Capture the cell that displays the provided text and extract its (X, Y) central coordinate. 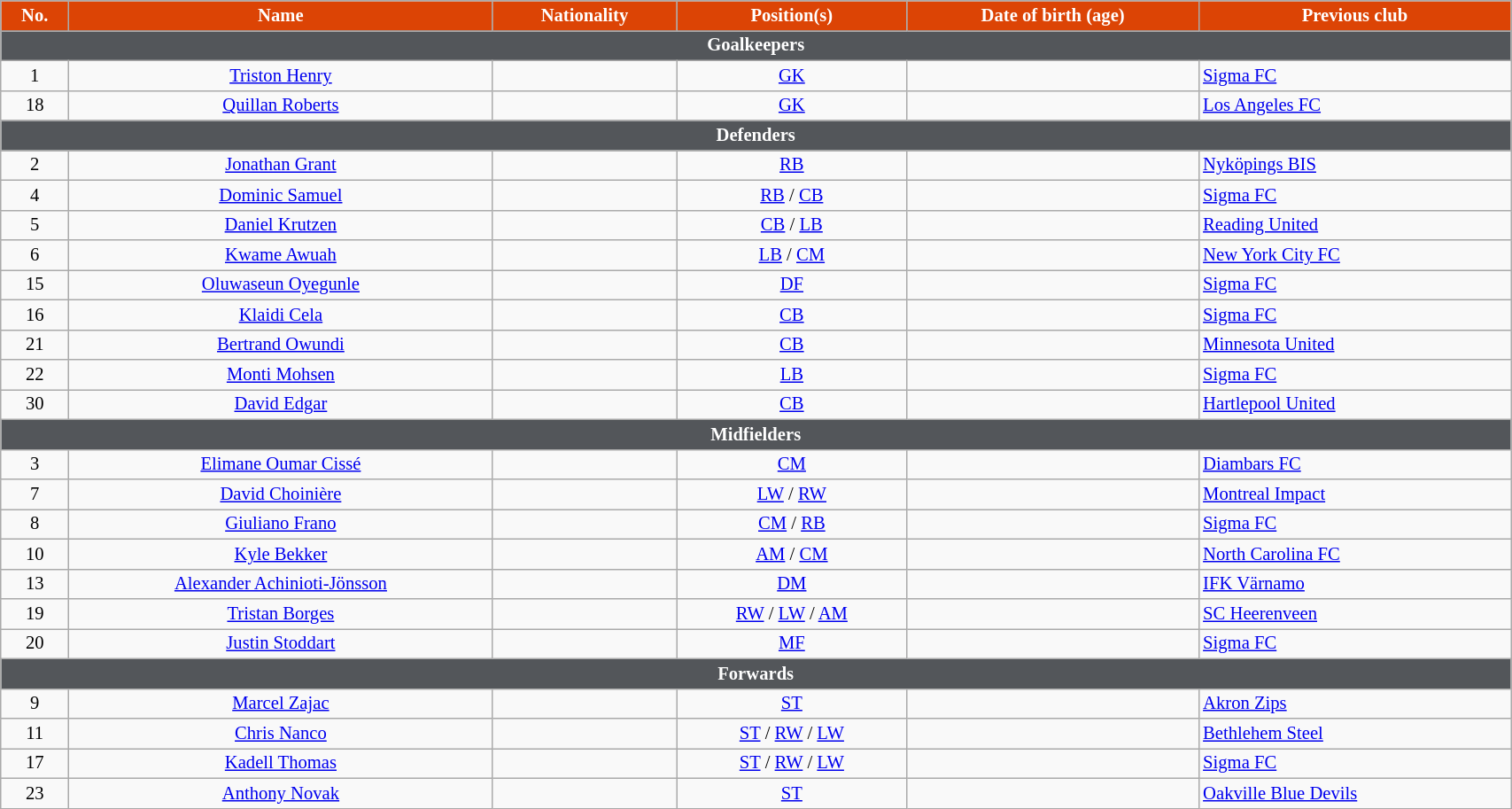
Nationality (585, 15)
Defenders (756, 136)
22 (35, 375)
19 (35, 614)
Previous club (1354, 15)
16 (35, 315)
Oluwaseun Oyegunle (282, 284)
Marcel Zajac (282, 704)
North Carolina FC (1354, 554)
Midfielders (756, 434)
Reading United (1354, 225)
CM (792, 464)
Forwards (756, 673)
DF (792, 284)
Alexander Achinioti-Jönsson (282, 584)
1 (35, 75)
Los Angeles FC (1354, 105)
Name (282, 15)
LB / CM (792, 254)
No. (35, 15)
MF (792, 643)
RB / CB (792, 195)
18 (35, 105)
Goalkeepers (756, 45)
CM / RB (792, 524)
David Edgar (282, 404)
8 (35, 524)
Bertrand Owundi (282, 345)
Diambars FC (1354, 464)
Akron Zips (1354, 704)
2 (35, 165)
21 (35, 345)
23 (35, 793)
20 (35, 643)
Kadell Thomas (282, 763)
11 (35, 733)
5 (35, 225)
New York City FC (1354, 254)
17 (35, 763)
Monti Mohsen (282, 375)
SC Heerenveen (1354, 614)
7 (35, 494)
LB (792, 375)
3 (35, 464)
Chris Nanco (282, 733)
Nyköpings BIS (1354, 165)
Dominic Samuel (282, 195)
CB / LB (792, 225)
IFK Värnamo (1354, 584)
Hartlepool United (1354, 404)
RB (792, 165)
Quillan Roberts (282, 105)
Justin Stoddart (282, 643)
Kyle Bekker (282, 554)
10 (35, 554)
Klaidi Cela (282, 315)
13 (35, 584)
Daniel Krutzen (282, 225)
Giuliano Frano (282, 524)
Position(s) (792, 15)
LW / RW (792, 494)
Minnesota United (1354, 345)
Elimane Oumar Cissé (282, 464)
Triston Henry (282, 75)
30 (35, 404)
AM / CM (792, 554)
DM (792, 584)
Date of birth (age) (1052, 15)
David Choinière (282, 494)
Bethlehem Steel (1354, 733)
4 (35, 195)
Tristan Borges (282, 614)
Anthony Novak (282, 793)
Montreal Impact (1354, 494)
6 (35, 254)
Oakville Blue Devils (1354, 793)
9 (35, 704)
Kwame Awuah (282, 254)
RW / LW / AM (792, 614)
15 (35, 284)
Jonathan Grant (282, 165)
